Locate the cell with the specified text and output its (X, Y) center coordinate. 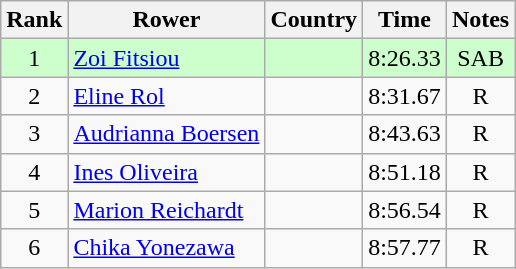
Notes (480, 20)
2 (34, 96)
Zoi Fitsiou (166, 58)
5 (34, 210)
Chika Yonezawa (166, 248)
6 (34, 248)
Ines Oliveira (166, 172)
1 (34, 58)
8:56.54 (405, 210)
Eline Rol (166, 96)
SAB (480, 58)
Audrianna Boersen (166, 134)
8:57.77 (405, 248)
8:31.67 (405, 96)
4 (34, 172)
8:43.63 (405, 134)
Rower (166, 20)
3 (34, 134)
Country (314, 20)
Marion Reichardt (166, 210)
8:26.33 (405, 58)
Rank (34, 20)
Time (405, 20)
8:51.18 (405, 172)
